Search for the cell housing the specified text and yield its [x, y] center coordinate. 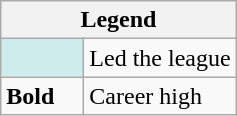
Legend [118, 20]
Career high [160, 96]
Led the league [160, 58]
Bold [42, 96]
